Extract the [X, Y] coordinate from the center of the cell holding the provided text.  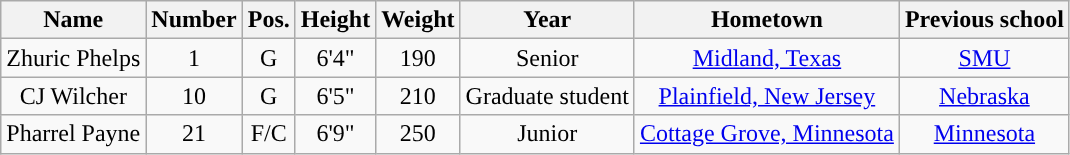
Nebraska [984, 96]
Previous school [984, 20]
Zhuric Phelps [74, 58]
6'9" [335, 134]
F/C [268, 134]
1 [194, 58]
SMU [984, 58]
Cottage Grove, Minnesota [766, 134]
CJ Wilcher [74, 96]
Junior [547, 134]
Pos. [268, 20]
6'5" [335, 96]
Name [74, 20]
Weight [418, 20]
Midland, Texas [766, 58]
Pharrel Payne [74, 134]
6'4" [335, 58]
10 [194, 96]
190 [418, 58]
250 [418, 134]
Hometown [766, 20]
Senior [547, 58]
Graduate student [547, 96]
Number [194, 20]
210 [418, 96]
Plainfield, New Jersey [766, 96]
Minnesota [984, 134]
Height [335, 20]
Year [547, 20]
21 [194, 134]
